Search for the cell housing the specified text and yield its [x, y] center coordinate. 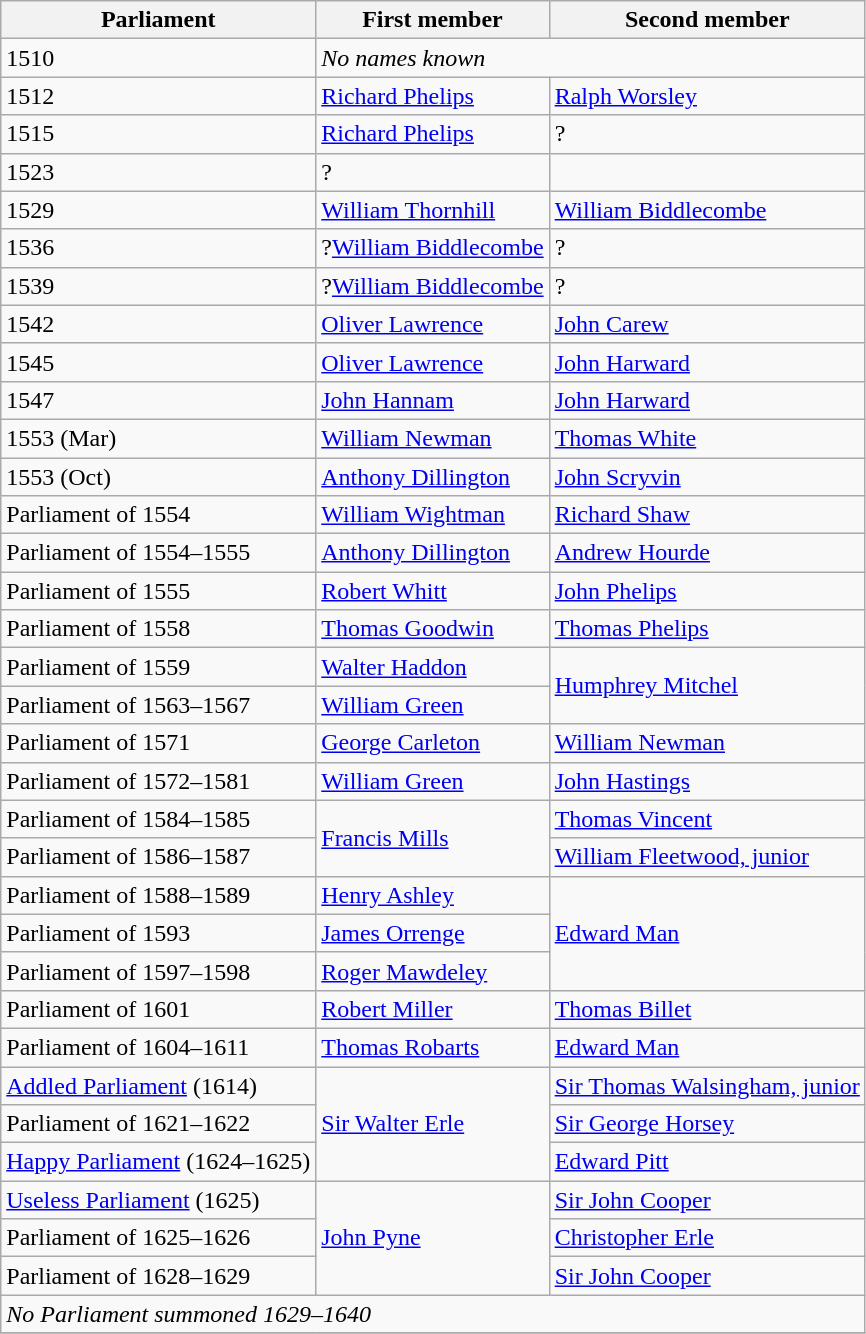
Parliament of 1584–1585 [158, 819]
1553 (Oct) [158, 477]
No Parliament summoned 1629–1640 [434, 1314]
Thomas Robarts [432, 1047]
James Orrenge [432, 933]
Christopher Erle [707, 1238]
Edward Pitt [707, 1162]
Henry Ashley [432, 895]
1547 [158, 400]
Parliament [158, 20]
Ralph Worsley [707, 96]
Francis Mills [432, 838]
Sir Thomas Walsingham, junior [707, 1085]
Parliament of 1628–1629 [158, 1276]
Parliament of 1588–1589 [158, 895]
1510 [158, 58]
Parliament of 1604–1611 [158, 1047]
Parliament of 1563–1567 [158, 705]
Richard Shaw [707, 515]
Parliament of 1593 [158, 933]
Parliament of 1572–1581 [158, 781]
Parliament of 1597–1598 [158, 971]
Humphrey Mitchel [707, 686]
William Fleetwood, junior [707, 857]
Second member [707, 20]
Parliament of 1555 [158, 591]
1536 [158, 248]
Parliament of 1559 [158, 667]
John Pyne [432, 1238]
1512 [158, 96]
Parliament of 1571 [158, 743]
First member [432, 20]
1545 [158, 362]
1542 [158, 324]
Walter Haddon [432, 667]
Parliament of 1586–1587 [158, 857]
Robert Miller [432, 1009]
John Phelips [707, 591]
Parliament of 1558 [158, 629]
Happy Parliament (1624–1625) [158, 1162]
Parliament of 1625–1626 [158, 1238]
No names known [591, 58]
George Carleton [432, 743]
Addled Parliament (1614) [158, 1085]
Thomas Phelips [707, 629]
1523 [158, 172]
Roger Mawdeley [432, 971]
1553 (Mar) [158, 438]
Thomas Vincent [707, 819]
1529 [158, 210]
Thomas Goodwin [432, 629]
John Scryvin [707, 477]
Parliament of 1601 [158, 1009]
William Thornhill [432, 210]
William Wightman [432, 515]
William Biddlecombe [707, 210]
Thomas Billet [707, 1009]
Robert Whitt [432, 591]
Sir Walter Erle [432, 1123]
Parliament of 1554 [158, 515]
1515 [158, 134]
Andrew Hourde [707, 553]
John Hastings [707, 781]
John Hannam [432, 400]
1539 [158, 286]
Useless Parliament (1625) [158, 1200]
Parliament of 1621–1622 [158, 1124]
John Carew [707, 324]
Sir George Horsey [707, 1124]
Parliament of 1554–1555 [158, 553]
Thomas White [707, 438]
